Determine the (X, Y) coordinate at the center of the cell enclosing the given text.  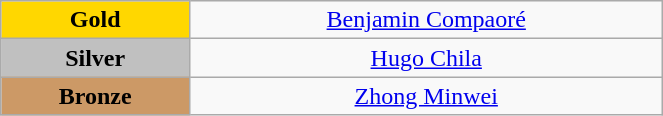
Silver (96, 58)
Benjamin Compaoré (426, 20)
Bronze (96, 96)
Hugo Chila (426, 58)
Gold (96, 20)
Zhong Minwei (426, 96)
